Scan for the cell matching the given text and deliver its [X, Y] coordinate at center. 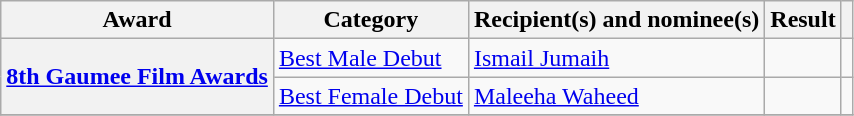
Ismail Jumaih [616, 58]
Award [138, 20]
Best Male Debut [370, 58]
Maleeha Waheed [616, 96]
Category [370, 20]
Result [803, 20]
8th Gaumee Film Awards [138, 77]
Best Female Debut [370, 96]
Recipient(s) and nominee(s) [616, 20]
